Determine the [x, y] coordinate at the center of the cell enclosing the given text.  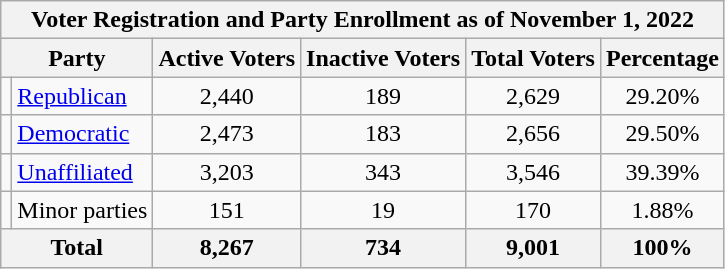
2,656 [534, 134]
Unaffiliated [82, 172]
734 [384, 248]
Democratic [82, 134]
343 [384, 172]
29.20% [662, 96]
2,473 [227, 134]
3,546 [534, 172]
183 [384, 134]
1.88% [662, 210]
2,440 [227, 96]
8,267 [227, 248]
Inactive Voters [384, 58]
Percentage [662, 58]
9,001 [534, 248]
Party [77, 58]
Republican [82, 96]
Total Voters [534, 58]
Minor parties [82, 210]
Total [77, 248]
2,629 [534, 96]
Voter Registration and Party Enrollment as of November 1, 2022 [363, 20]
100% [662, 248]
Active Voters [227, 58]
19 [384, 210]
189 [384, 96]
39.39% [662, 172]
170 [534, 210]
29.50% [662, 134]
3,203 [227, 172]
151 [227, 210]
